Determine the [X, Y] coordinate at the center of the cell enclosing the given text.  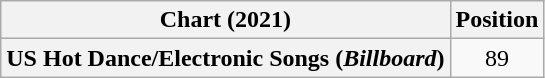
US Hot Dance/Electronic Songs (Billboard) [226, 58]
Chart (2021) [226, 20]
Position [497, 20]
89 [497, 58]
